Capture the cell that displays the provided text and extract its [X, Y] central coordinate. 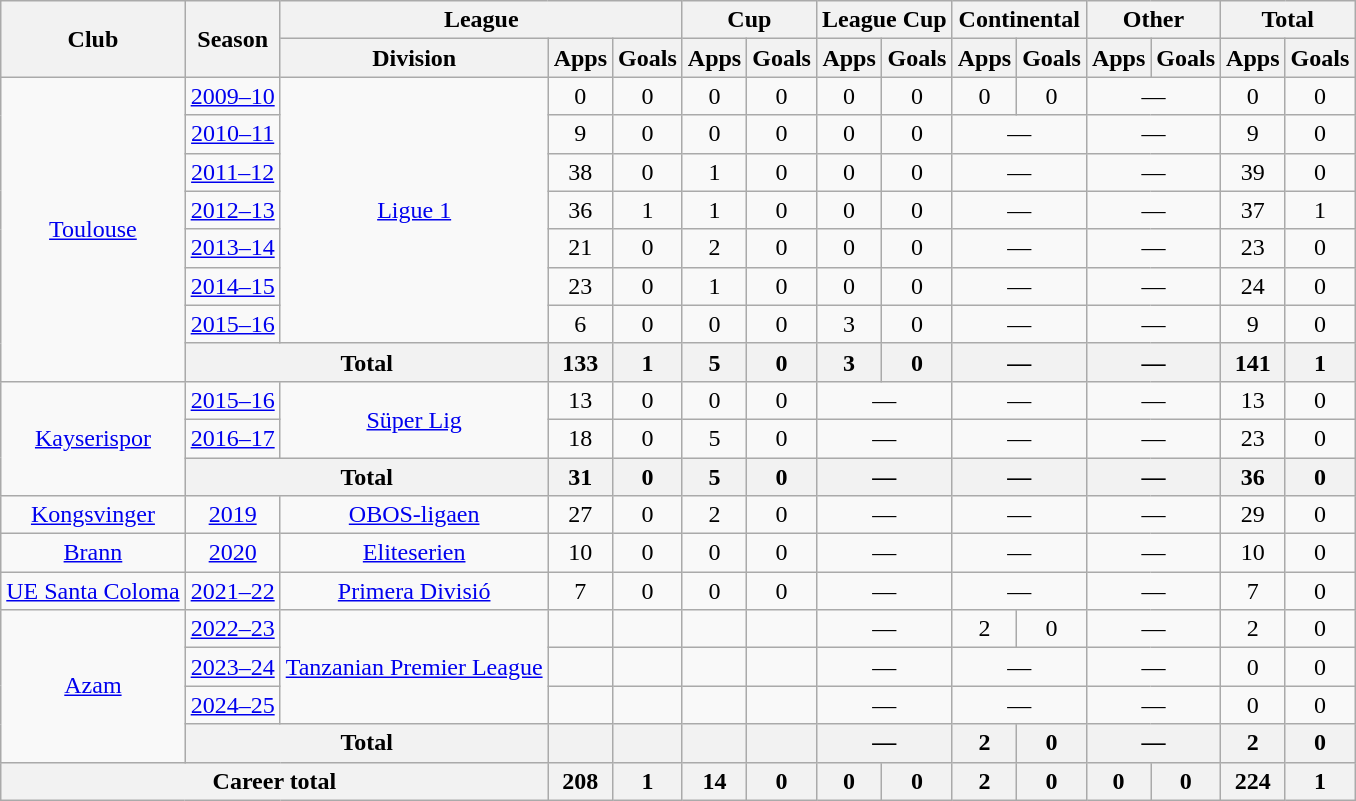
Primera Divisió [414, 591]
224 [1253, 781]
Continental [1019, 20]
2020 [232, 553]
6 [580, 324]
League Cup [884, 20]
2012–13 [232, 210]
2016–17 [232, 438]
2019 [232, 515]
OBOS-ligaen [414, 515]
39 [1253, 172]
141 [1253, 362]
Kayserispor [93, 438]
21 [580, 248]
2013–14 [232, 248]
18 [580, 438]
2011–12 [232, 172]
Eliteserien [414, 553]
2024–25 [232, 705]
Süper Lig [414, 419]
UE Santa Coloma [93, 591]
2009–10 [232, 96]
31 [580, 477]
Brann [93, 553]
Toulouse [93, 229]
2023–24 [232, 667]
2021–22 [232, 591]
2022–23 [232, 629]
208 [580, 781]
29 [1253, 515]
Tanzanian Premier League [414, 667]
14 [714, 781]
Season [232, 39]
Club [93, 39]
133 [580, 362]
League [481, 20]
Division [414, 58]
Career total [274, 781]
Azam [93, 686]
24 [1253, 286]
2014–15 [232, 286]
38 [580, 172]
Ligue 1 [414, 210]
Kongsvinger [93, 515]
2010–11 [232, 134]
Cup [749, 20]
27 [580, 515]
Other [1153, 20]
37 [1253, 210]
